For the text-containing cell, return its midpoint in (X, Y) coordinate format. 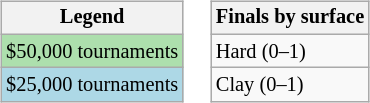
$25,000 tournaments (92, 85)
Hard (0–1) (290, 51)
Finals by surface (290, 18)
$50,000 tournaments (92, 51)
Legend (92, 18)
Clay (0–1) (290, 85)
